Determine the (x, y) coordinate at the center of the cell enclosing the given text.  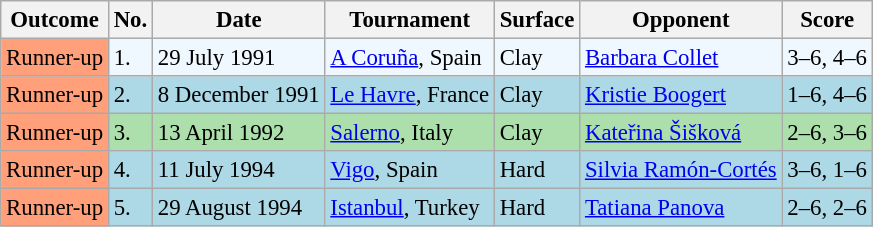
Barbara Collet (681, 58)
Istanbul, Turkey (410, 208)
2–6, 2–6 (827, 208)
Opponent (681, 20)
Silvia Ramón-Cortés (681, 170)
Surface (536, 20)
2. (130, 95)
2–6, 3–6 (827, 133)
Kateřina Šišková (681, 133)
5. (130, 208)
Tatiana Panova (681, 208)
Score (827, 20)
No. (130, 20)
Vigo, Spain (410, 170)
3–6, 4–6 (827, 58)
29 July 1991 (238, 58)
3. (130, 133)
Date (238, 20)
Le Havre, France (410, 95)
13 April 1992 (238, 133)
8 December 1991 (238, 95)
3–6, 1–6 (827, 170)
11 July 1994 (238, 170)
A Coruña, Spain (410, 58)
Outcome (55, 20)
Kristie Boogert (681, 95)
29 August 1994 (238, 208)
1–6, 4–6 (827, 95)
Tournament (410, 20)
Salerno, Italy (410, 133)
4. (130, 170)
1. (130, 58)
